Extract the (x, y) coordinate from the center of the cell holding the provided text.  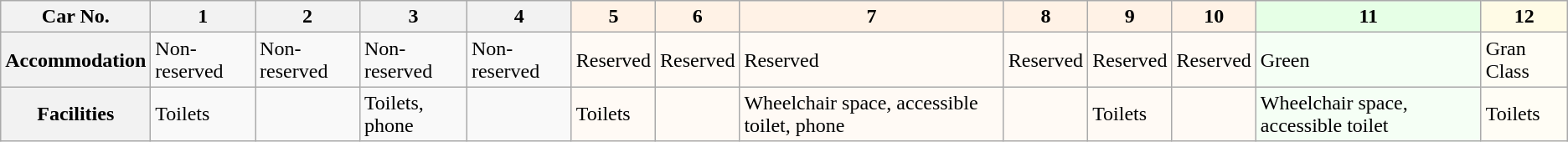
Wheelchair space, accessible toilet, phone (871, 114)
7 (871, 17)
12 (1524, 17)
Car No. (75, 17)
Facilities (75, 114)
Accommodation (75, 60)
1 (203, 17)
5 (613, 17)
Toilets, phone (413, 114)
Gran Class (1524, 60)
2 (308, 17)
6 (698, 17)
10 (1214, 17)
Wheelchair space, accessible toilet (1369, 114)
Green (1369, 60)
3 (413, 17)
8 (1045, 17)
4 (519, 17)
11 (1369, 17)
9 (1130, 17)
